Identify which cell holds the provided text, then report its [x, y] central coordinate. 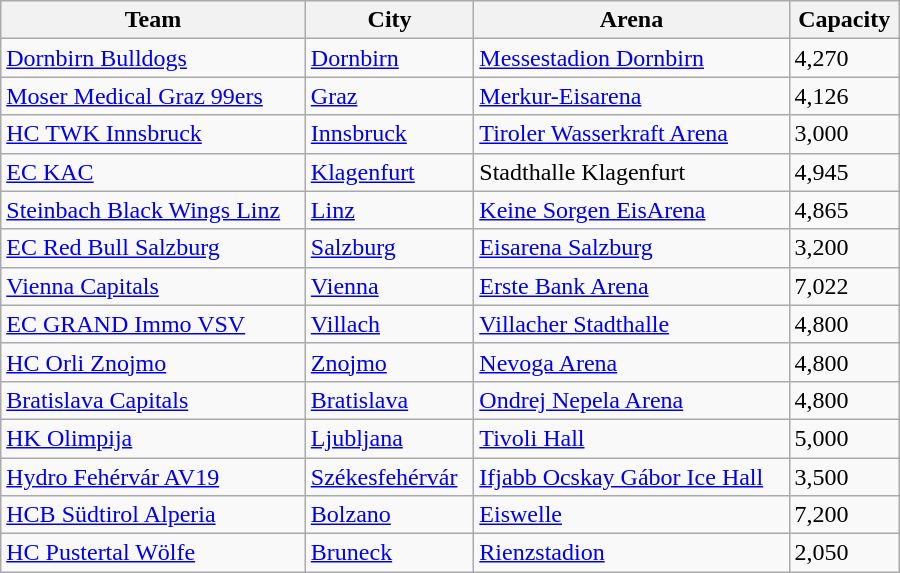
Bolzano [389, 515]
Tiroler Wasserkraft Arena [632, 134]
Dornbirn Bulldogs [154, 58]
HC Pustertal Wölfe [154, 553]
Tivoli Hall [632, 438]
Messestadion Dornbirn [632, 58]
Villach [389, 324]
Villacher Stadthalle [632, 324]
HCB Südtirol Alperia [154, 515]
Ifjabb Ocskay Gábor Ice Hall [632, 477]
5,000 [844, 438]
Hydro Fehérvár AV19 [154, 477]
4,945 [844, 172]
Arena [632, 20]
4,865 [844, 210]
Klagenfurt [389, 172]
Moser Medical Graz 99ers [154, 96]
Eiswelle [632, 515]
Znojmo [389, 362]
HC Orli Znojmo [154, 362]
HC TWK Innsbruck [154, 134]
7,022 [844, 286]
Eisarena Salzburg [632, 248]
Dornbirn [389, 58]
Rienzstadion [632, 553]
Capacity [844, 20]
Linz [389, 210]
Nevoga Arena [632, 362]
Salzburg [389, 248]
Keine Sorgen EisArena [632, 210]
EC Red Bull Salzburg [154, 248]
EC GRAND Immo VSV [154, 324]
Vienna Capitals [154, 286]
3,500 [844, 477]
Bruneck [389, 553]
Innsbruck [389, 134]
Ljubljana [389, 438]
Ondrej Nepela Arena [632, 400]
4,126 [844, 96]
7,200 [844, 515]
City [389, 20]
Team [154, 20]
Székesfehérvár [389, 477]
Vienna [389, 286]
3,000 [844, 134]
3,200 [844, 248]
Graz [389, 96]
Stadthalle Klagenfurt [632, 172]
2,050 [844, 553]
EC KAC [154, 172]
Bratislava [389, 400]
4,270 [844, 58]
HK Olimpija [154, 438]
Steinbach Black Wings Linz [154, 210]
Erste Bank Arena [632, 286]
Merkur-Eisarena [632, 96]
Bratislava Capitals [154, 400]
